Identify which cell holds the provided text, then report its (X, Y) central coordinate. 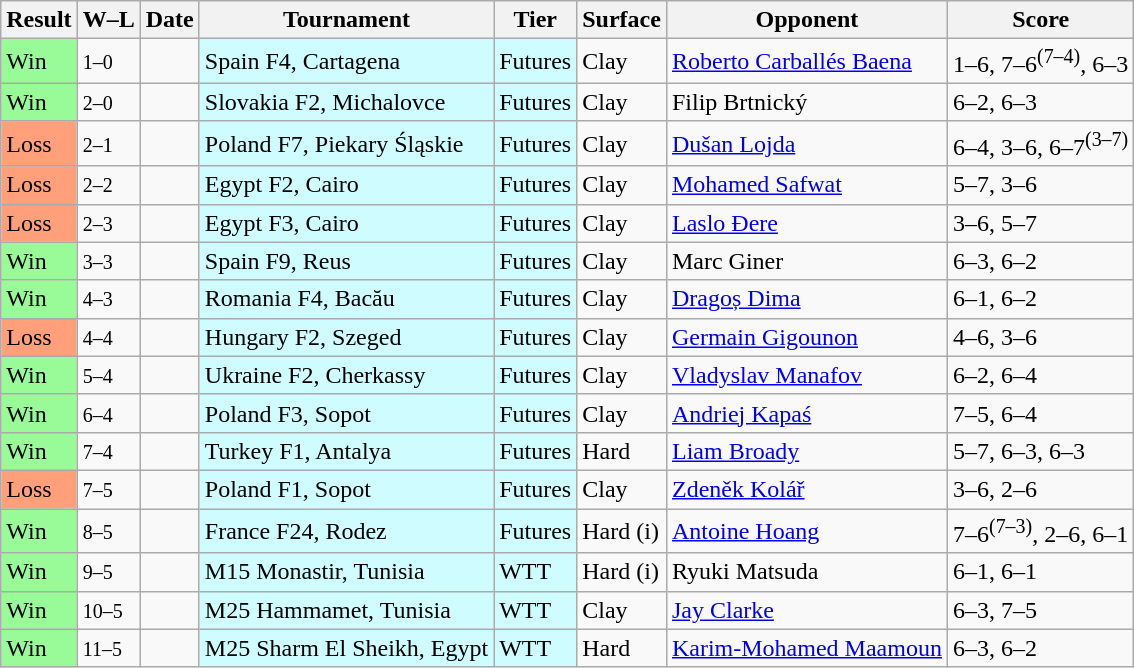
2–0 (108, 102)
2–1 (108, 144)
Dušan Lojda (806, 144)
Tournament (346, 20)
Jay Clarke (806, 610)
4–3 (108, 299)
6–4 (108, 413)
Poland F3, Sopot (346, 413)
Mohamed Safwat (806, 185)
3–3 (108, 261)
Egypt F2, Cairo (346, 185)
1–0 (108, 62)
Vladyslav Manafov (806, 375)
Zdeněk Kolář (806, 489)
Turkey F1, Antalya (346, 451)
Roberto Carballés Baena (806, 62)
6–1, 6–2 (1040, 299)
Liam Broady (806, 451)
6–1, 6–1 (1040, 572)
6–2, 6–3 (1040, 102)
Romania F4, Bacău (346, 299)
7–4 (108, 451)
France F24, Rodez (346, 532)
Laslo Đere (806, 223)
10–5 (108, 610)
Hungary F2, Szeged (346, 337)
1–6, 7–6(7–4), 6–3 (1040, 62)
2–3 (108, 223)
7–5 (108, 489)
Antoine Hoang (806, 532)
Filip Brtnický (806, 102)
6–4, 3–6, 6–7(3–7) (1040, 144)
Marc Giner (806, 261)
3–6, 2–6 (1040, 489)
Spain F4, Cartagena (346, 62)
Tier (536, 20)
4–6, 3–6 (1040, 337)
Germain Gigounon (806, 337)
4–4 (108, 337)
Date (170, 20)
Result (39, 20)
Poland F1, Sopot (346, 489)
9–5 (108, 572)
5–7, 3–6 (1040, 185)
2–2 (108, 185)
Score (1040, 20)
7–5, 6–4 (1040, 413)
Ryuki Matsuda (806, 572)
Spain F9, Reus (346, 261)
Karim-Mohamed Maamoun (806, 648)
7–6(7–3), 2–6, 6–1 (1040, 532)
Surface (622, 20)
3–6, 5–7 (1040, 223)
M25 Sharm El Sheikh, Egypt (346, 648)
Poland F7, Piekary Śląskie (346, 144)
Ukraine F2, Cherkassy (346, 375)
Egypt F3, Cairo (346, 223)
M25 Hammamet, Tunisia (346, 610)
8–5 (108, 532)
Dragoș Dima (806, 299)
6–2, 6–4 (1040, 375)
Slovakia F2, Michalovce (346, 102)
11–5 (108, 648)
5–4 (108, 375)
6–3, 7–5 (1040, 610)
W–L (108, 20)
Opponent (806, 20)
5–7, 6–3, 6–3 (1040, 451)
Andriej Kapaś (806, 413)
M15 Monastir, Tunisia (346, 572)
